Determine the [X, Y] coordinate at the center of the cell enclosing the given text.  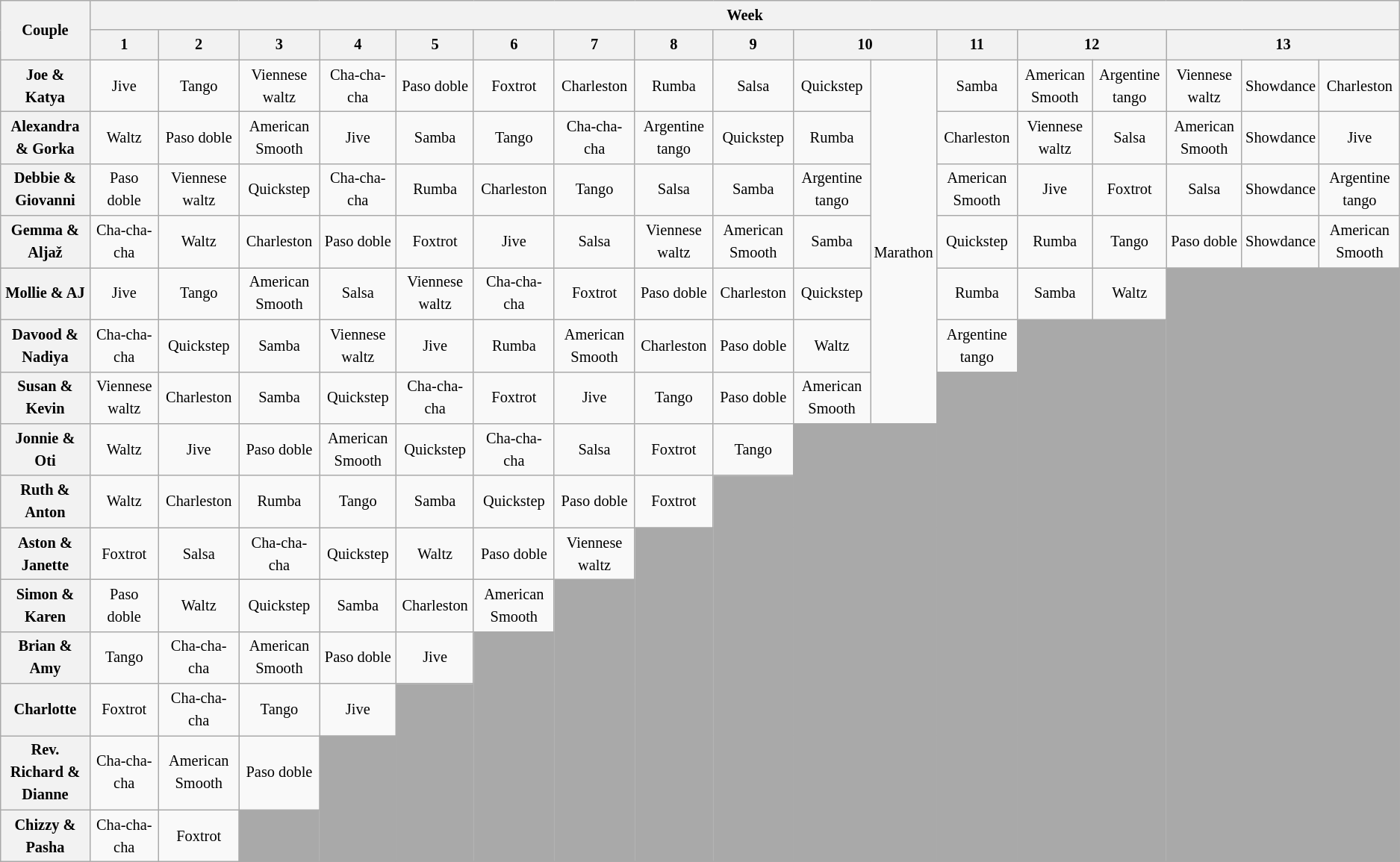
8 [673, 45]
11 [977, 45]
10 [865, 45]
3 [279, 45]
Jonnie & Oti [45, 449]
9 [753, 45]
Brian & Amy [45, 658]
Ruth & Anton [45, 502]
Davood & Nadiya [45, 346]
Alexandra & Gorka [45, 137]
Chizzy & Pasha [45, 836]
Rev. Richard & Dianne [45, 772]
Simon & Karen [45, 605]
Joe & Katya [45, 86]
7 [594, 45]
6 [514, 45]
Mollie & AJ [45, 293]
Gemma & Aljaž [45, 242]
2 [199, 45]
Susan & Kevin [45, 398]
Aston & Janette [45, 554]
Marathon [903, 242]
Week [745, 15]
Charlotte [45, 710]
Couple [45, 30]
1 [124, 45]
5 [435, 45]
Debbie & Giovanni [45, 190]
4 [358, 45]
12 [1092, 45]
13 [1283, 45]
